Return [X, Y] of the center of cell containing provided text 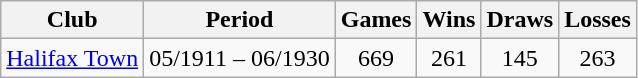
Halifax Town [72, 58]
Draws [520, 20]
261 [449, 58]
Games [376, 20]
145 [520, 58]
669 [376, 58]
263 [598, 58]
Wins [449, 20]
Club [72, 20]
Period [240, 20]
Losses [598, 20]
05/1911 – 06/1930 [240, 58]
